Pinpoint the cell where the given text exists, returning its (x, y) midpoint coordinate. 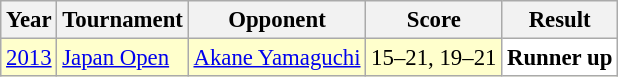
Score (434, 20)
2013 (29, 58)
15–21, 19–21 (434, 58)
Runner up (560, 58)
Japan Open (122, 58)
Result (560, 20)
Tournament (122, 20)
Year (29, 20)
Akane Yamaguchi (277, 58)
Opponent (277, 20)
